Scan for the cell matching the given text and deliver its [X, Y] coordinate at center. 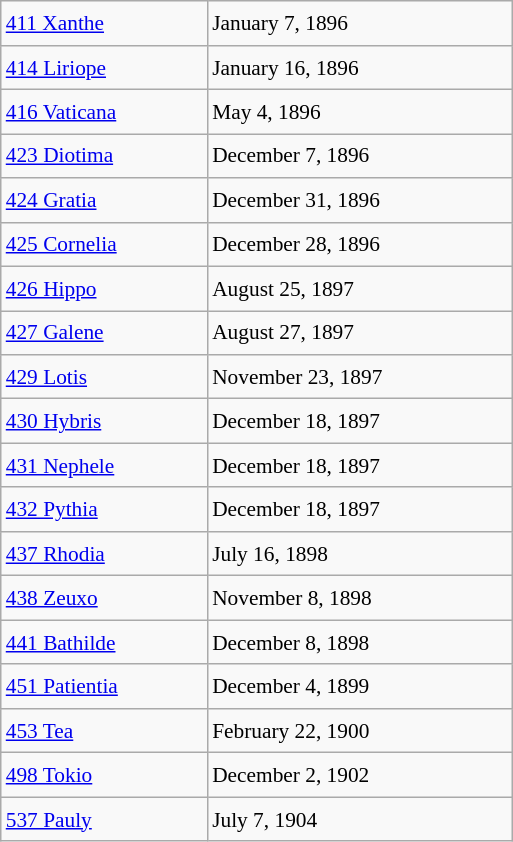
426 Hippo [104, 288]
430 Hybris [104, 421]
416 Vaticana [104, 112]
February 22, 1900 [360, 730]
December 2, 1902 [360, 775]
August 25, 1897 [360, 288]
453 Tea [104, 730]
July 16, 1898 [360, 554]
January 16, 1896 [360, 67]
429 Lotis [104, 377]
451 Patientia [104, 686]
425 Cornelia [104, 244]
December 31, 1896 [360, 200]
January 7, 1896 [360, 23]
537 Pauly [104, 819]
431 Nephele [104, 465]
423 Diotima [104, 156]
441 Bathilde [104, 642]
427 Galene [104, 333]
December 8, 1898 [360, 642]
438 Zeuxo [104, 598]
411 Xanthe [104, 23]
437 Rhodia [104, 554]
December 7, 1896 [360, 156]
498 Tokio [104, 775]
May 4, 1896 [360, 112]
July 7, 1904 [360, 819]
November 23, 1897 [360, 377]
December 28, 1896 [360, 244]
424 Gratia [104, 200]
414 Liriope [104, 67]
August 27, 1897 [360, 333]
432 Pythia [104, 509]
December 4, 1899 [360, 686]
November 8, 1898 [360, 598]
